Scan for the cell matching the given text and deliver its (X, Y) coordinate at center. 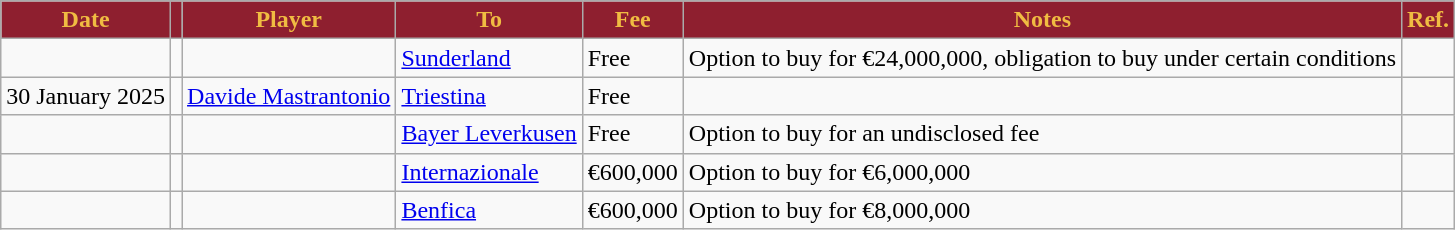
Sunderland (489, 58)
Date (86, 20)
Option to buy for an undisclosed fee (1042, 134)
Player (289, 20)
Option to buy for €6,000,000 (1042, 172)
Notes (1042, 20)
30 January 2025 (86, 96)
To (489, 20)
Triestina (489, 96)
Fee (632, 20)
Bayer Leverkusen (489, 134)
Davide Mastrantonio (289, 96)
Internazionale (489, 172)
Option to buy for €24,000,000, obligation to buy under certain conditions (1042, 58)
Ref. (1428, 20)
Benfica (489, 210)
Option to buy for €8,000,000 (1042, 210)
